Detect which cell encompasses the target text, then output its (x, y) center coordinate. 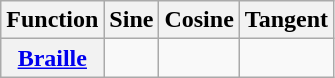
Cosine (199, 20)
Braille (52, 58)
Tangent (286, 20)
Function (52, 20)
Sine (132, 20)
